Find where the given text appears and provide that cell's center as [X, Y] coordinate. 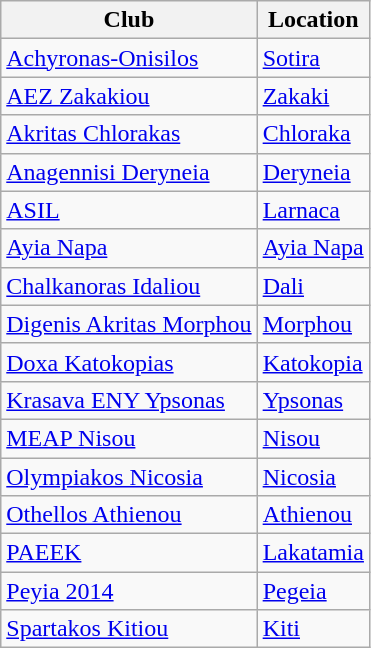
Doxa Katokopias [129, 362]
Kiti [313, 629]
Zakaki [313, 96]
Larnaca [313, 210]
Akritas Chlorakas [129, 134]
Athienou [313, 515]
Sotira [313, 58]
MEAP Nisou [129, 438]
PAEEK [129, 553]
Achyronas-Onisilos [129, 58]
Chalkanoras Idaliou [129, 286]
Digenis Akritas Morphou [129, 324]
Spartakos Kitiou [129, 629]
Ypsonas [313, 400]
Morphou [313, 324]
Lakatamia [313, 553]
Peyia 2014 [129, 591]
Chloraka [313, 134]
ASIL [129, 210]
Nisou [313, 438]
Anagennisi Deryneia [129, 172]
Olympiakos Nicosia [129, 477]
Location [313, 20]
AEZ Zakakiou [129, 96]
Dali [313, 286]
Club [129, 20]
Nicosia [313, 477]
Katokopia [313, 362]
Krasava ENY Ypsonas [129, 400]
Pegeia [313, 591]
Othellos Athienou [129, 515]
Deryneia [313, 172]
